For the text-containing cell, return its midpoint in [x, y] coordinate format. 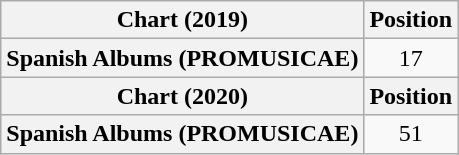
Chart (2019) [182, 20]
Chart (2020) [182, 96]
17 [411, 58]
51 [411, 134]
